Pinpoint the cell where the given text exists, returning its [X, Y] midpoint coordinate. 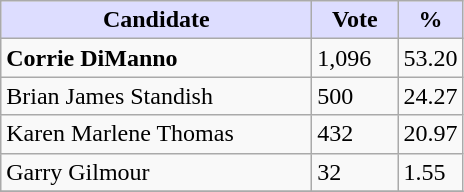
Candidate [156, 20]
% [430, 20]
432 [355, 134]
Vote [355, 20]
Garry Gilmour [156, 172]
32 [355, 172]
Brian James Standish [156, 96]
Corrie DiManno [156, 58]
20.97 [430, 134]
Karen Marlene Thomas [156, 134]
24.27 [430, 96]
1,096 [355, 58]
1.55 [430, 172]
500 [355, 96]
53.20 [430, 58]
